Detect which cell encompasses the target text, then output its (X, Y) center coordinate. 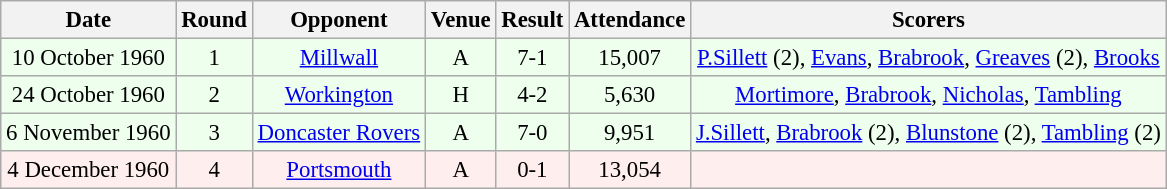
H (460, 95)
4 (214, 170)
Millwall (338, 58)
9,951 (630, 133)
13,054 (630, 170)
J.Sillett, Brabrook (2), Blunstone (2), Tambling (2) (929, 133)
3 (214, 133)
Round (214, 20)
0-1 (532, 170)
Portsmouth (338, 170)
2 (214, 95)
4-2 (532, 95)
15,007 (630, 58)
Attendance (630, 20)
Scorers (929, 20)
7-0 (532, 133)
Doncaster Rovers (338, 133)
7-1 (532, 58)
Result (532, 20)
Mortimore, Brabrook, Nicholas, Tambling (929, 95)
24 October 1960 (88, 95)
Venue (460, 20)
4 December 1960 (88, 170)
Date (88, 20)
5,630 (630, 95)
Workington (338, 95)
1 (214, 58)
P.Sillett (2), Evans, Brabrook, Greaves (2), Brooks (929, 58)
Opponent (338, 20)
6 November 1960 (88, 133)
10 October 1960 (88, 58)
